Return [X, Y] of the center of cell containing provided text 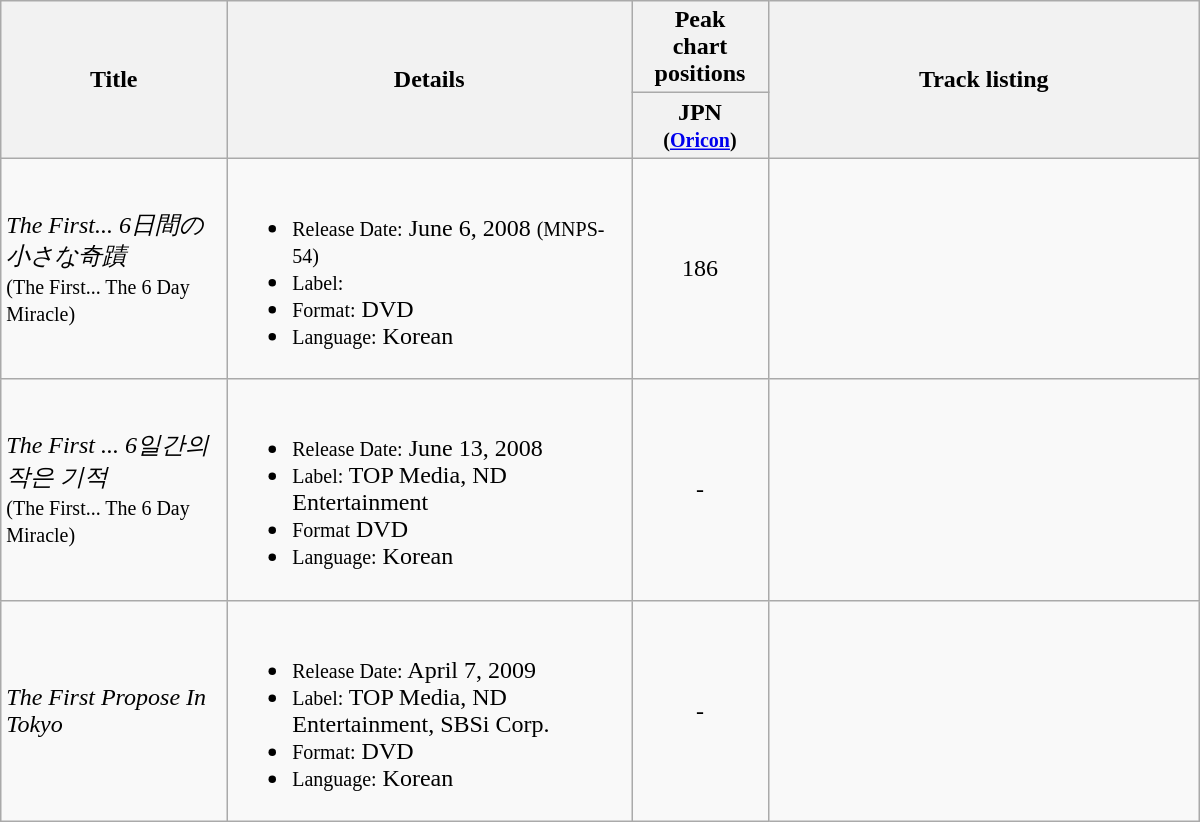
Release Date: June 13, 2008Label: TOP Media, ND EntertainmentFormat DVDLanguage: Korean [430, 490]
The First ... 6일간의 작은 기적(The First... The 6 Day Miracle) [114, 490]
Details [430, 80]
Release Date: April 7, 2009Label: TOP Media, ND Entertainment, SBSi Corp.Format: DVDLanguage: Korean [430, 710]
Peak chart positions [700, 47]
The First Propose In Tokyo [114, 710]
The First... 6日間の小さな奇蹟(The First... The 6 Day Miracle) [114, 268]
Title [114, 80]
Track listing [984, 80]
JPN(Oricon) [700, 126]
186 [700, 268]
Release Date: June 6, 2008 (MNPS-54)Label:Format: DVDLanguage: Korean [430, 268]
